Extract the (X, Y) coordinate from the center of the cell holding the provided text.  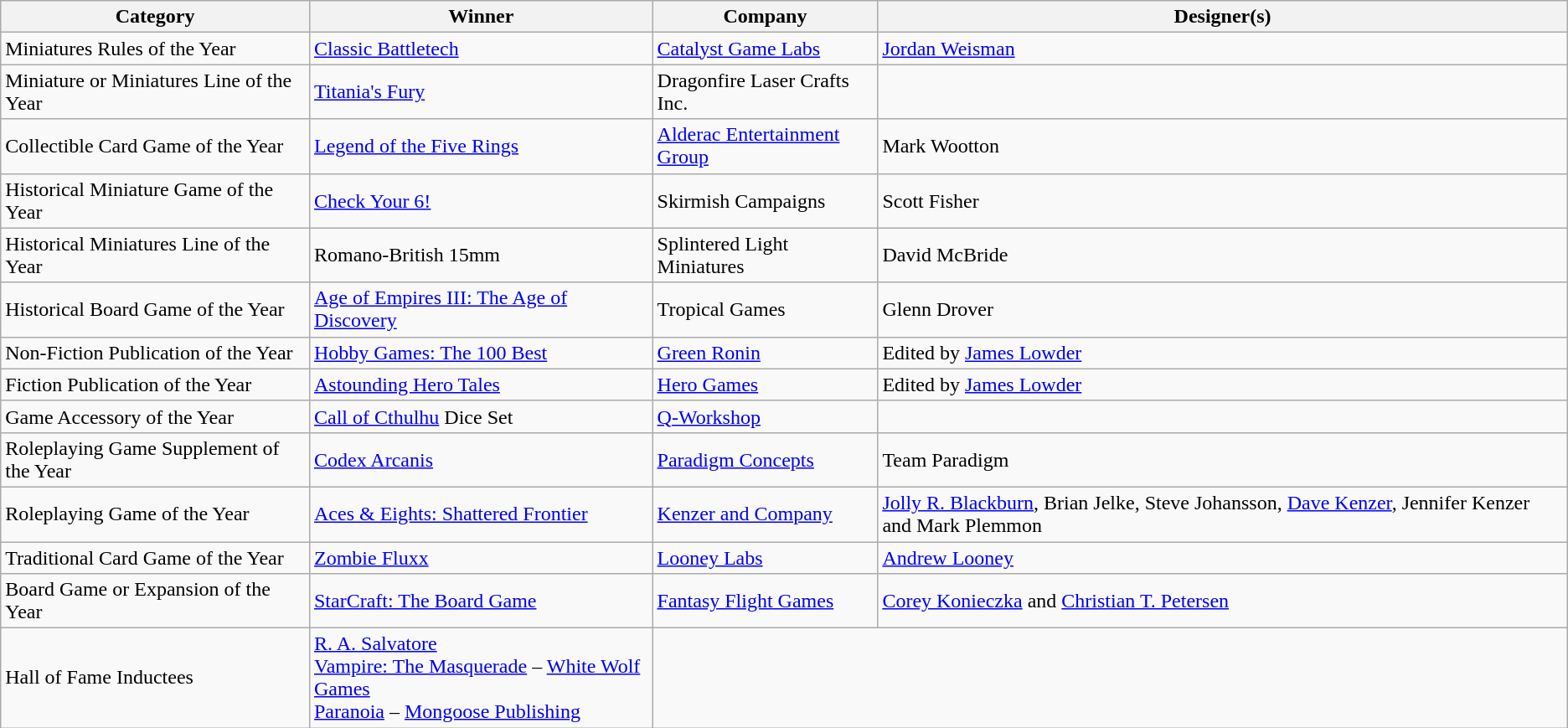
Traditional Card Game of the Year (156, 557)
Alderac Entertainment Group (766, 146)
Age of Empires III: The Age of Discovery (481, 310)
Looney Labs (766, 557)
Fantasy Flight Games (766, 602)
Jolly R. Blackburn, Brian Jelke, Steve Johansson, Dave Kenzer, Jennifer Kenzer and Mark Plemmon (1223, 514)
Paradigm Concepts (766, 459)
StarCraft: The Board Game (481, 602)
Winner (481, 17)
Hero Games (766, 385)
Fiction Publication of the Year (156, 385)
David McBride (1223, 255)
Splintered Light Miniatures (766, 255)
Codex Arcanis (481, 459)
Classic Battletech (481, 49)
Board Game or Expansion of the Year (156, 602)
Jordan Weisman (1223, 49)
Q-Workshop (766, 416)
Non-Fiction Publication of the Year (156, 353)
Hobby Games: The 100 Best (481, 353)
Historical Miniatures Line of the Year (156, 255)
Catalyst Game Labs (766, 49)
Roleplaying Game of the Year (156, 514)
Roleplaying Game Supplement of the Year (156, 459)
Call of Cthulhu Dice Set (481, 416)
Andrew Looney (1223, 557)
Skirmish Campaigns (766, 201)
Kenzer and Company (766, 514)
Glenn Drover (1223, 310)
Team Paradigm (1223, 459)
Aces & Eights: Shattered Frontier (481, 514)
Miniature or Miniatures Line of the Year (156, 92)
Corey Konieczka and Christian T. Petersen (1223, 602)
Scott Fisher (1223, 201)
Collectible Card Game of the Year (156, 146)
Tropical Games (766, 310)
Green Ronin (766, 353)
Designer(s) (1223, 17)
R. A. SalvatoreVampire: The Masquerade – White Wolf GamesParanoia – Mongoose Publishing (481, 679)
Mark Wootton (1223, 146)
Titania's Fury (481, 92)
Dragonfire Laser Crafts Inc. (766, 92)
Hall of Fame Inductees (156, 679)
Astounding Hero Tales (481, 385)
Historical Miniature Game of the Year (156, 201)
Check Your 6! (481, 201)
Game Accessory of the Year (156, 416)
Historical Board Game of the Year (156, 310)
Legend of the Five Rings (481, 146)
Zombie Fluxx (481, 557)
Company (766, 17)
Miniatures Rules of the Year (156, 49)
Romano-British 15mm (481, 255)
Category (156, 17)
